Determine the [x, y] coordinate at the center of the cell enclosing the given text.  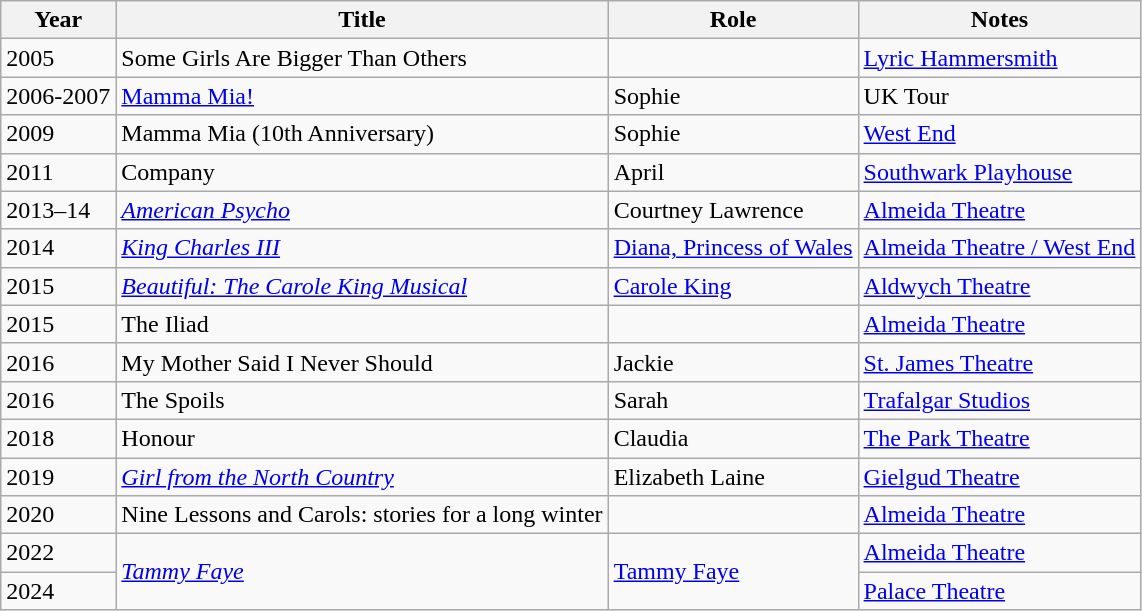
2014 [58, 248]
2018 [58, 438]
2013–14 [58, 210]
Mamma Mia (10th Anniversary) [362, 134]
The Iliad [362, 324]
Honour [362, 438]
Company [362, 172]
King Charles III [362, 248]
2020 [58, 515]
Courtney Lawrence [733, 210]
The Spoils [362, 400]
Role [733, 20]
Southwark Playhouse [1000, 172]
Jackie [733, 362]
West End [1000, 134]
April [733, 172]
2019 [58, 477]
Trafalgar Studios [1000, 400]
Sarah [733, 400]
2006-2007 [58, 96]
Beautiful: The Carole King Musical [362, 286]
Girl from the North Country [362, 477]
Palace Theatre [1000, 591]
St. James Theatre [1000, 362]
My Mother Said I Never Should [362, 362]
2009 [58, 134]
2011 [58, 172]
Elizabeth Laine [733, 477]
Mamma Mia! [362, 96]
UK Tour [1000, 96]
Claudia [733, 438]
American Psycho [362, 210]
Some Girls Are Bigger Than Others [362, 58]
Notes [1000, 20]
2024 [58, 591]
Carole King [733, 286]
Almeida Theatre / West End [1000, 248]
Year [58, 20]
Gielgud Theatre [1000, 477]
Lyric Hammersmith [1000, 58]
Nine Lessons and Carols: stories for a long winter [362, 515]
Aldwych Theatre [1000, 286]
Title [362, 20]
2022 [58, 553]
2005 [58, 58]
The Park Theatre [1000, 438]
Diana, Princess of Wales [733, 248]
